Provide the [x, y] coordinate of the cell's center where the given text is located.  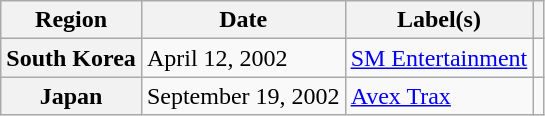
Date [243, 20]
SM Entertainment [439, 58]
Japan [72, 96]
September 19, 2002 [243, 96]
Region [72, 20]
Label(s) [439, 20]
Avex Trax [439, 96]
April 12, 2002 [243, 58]
South Korea [72, 58]
